Scan for the cell matching the given text and deliver its [x, y] coordinate at center. 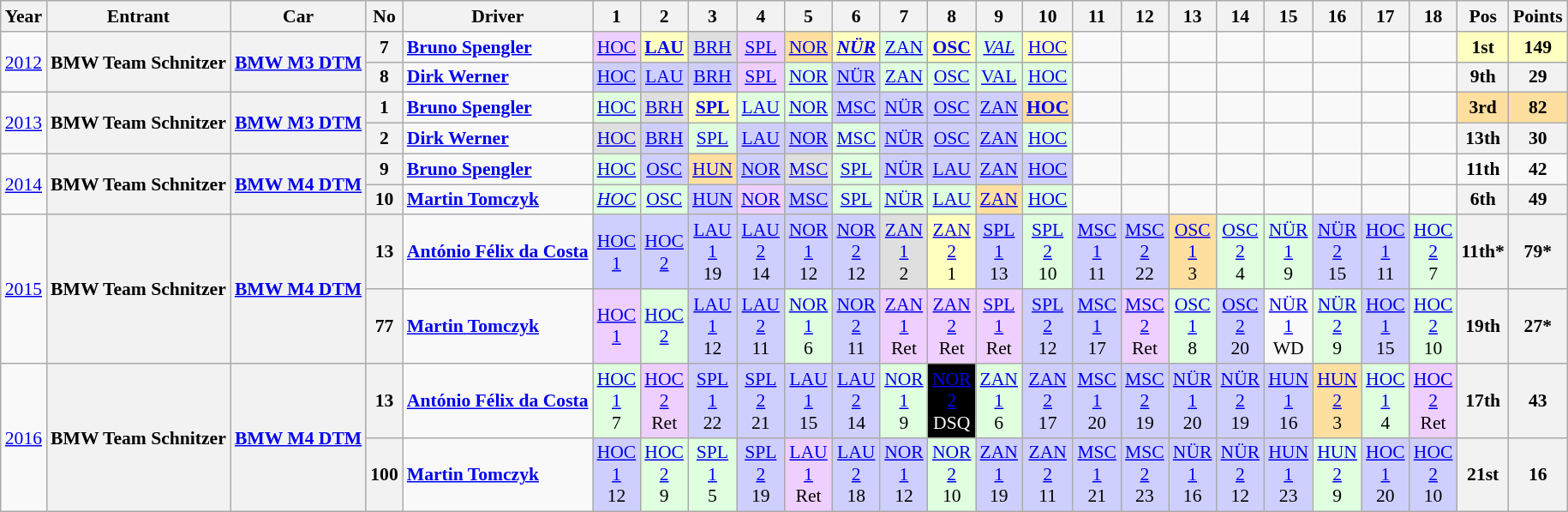
19th [1482, 326]
77 [384, 326]
MSC2Ret [1145, 326]
49 [1538, 200]
17th [1482, 401]
3rd [1482, 108]
HUN23 [1337, 401]
MSC121 [1097, 475]
MSC117 [1097, 326]
Points [1538, 16]
Car [298, 16]
11th [1482, 169]
29 [1538, 77]
NOR210 [952, 475]
2014 [24, 184]
LAU218 [856, 475]
HOC112 [617, 475]
NOR212 [856, 252]
HUN29 [1337, 475]
MSC222 [1145, 252]
MSC120 [1097, 401]
27* [1538, 326]
OSC220 [1240, 326]
15 [1289, 16]
HOC111 [1385, 252]
14 [1240, 16]
11 [1097, 16]
ZAN2Ret [952, 326]
30 [1538, 139]
NÜR116 [1193, 475]
42 [1538, 169]
ZAN12 [904, 252]
OSC24 [1240, 252]
ZAN1Ret [904, 326]
4 [761, 16]
HOC120 [1385, 475]
HUN116 [1289, 401]
NÜR1WD [1289, 326]
6th [1482, 200]
43 [1538, 401]
21st [1482, 475]
NÜR215 [1337, 252]
LAU112 [713, 326]
NOR2DSQ [952, 401]
MSC219 [1145, 401]
12 [1145, 16]
OSC18 [1193, 326]
9th [1482, 77]
82 [1538, 108]
LAU119 [713, 252]
2013 [24, 123]
NOR16 [809, 326]
17 [1385, 16]
ZAN21 [952, 252]
NÜR19 [1289, 252]
ZAN119 [999, 475]
Entrant [139, 16]
SPL113 [999, 252]
ZAN217 [1047, 401]
ZAN211 [1047, 475]
NOR211 [856, 326]
11th* [1482, 252]
3 [713, 16]
NÜR219 [1240, 401]
SPL221 [761, 401]
SPL15 [713, 475]
NÜR212 [1240, 475]
13th [1482, 139]
SPL210 [1047, 252]
HUN123 [1289, 475]
NÜR120 [1193, 401]
SPL219 [761, 475]
HOC17 [617, 401]
MSC111 [1097, 252]
5 [809, 16]
2016 [24, 437]
ZAN16 [999, 401]
HOC115 [1385, 326]
Year [24, 16]
NÜR29 [1337, 326]
NOR19 [904, 401]
SPL1Ret [999, 326]
HOC27 [1433, 252]
SPL212 [1047, 326]
100 [384, 475]
79* [1538, 252]
Pos [1482, 16]
149 [1538, 47]
1st [1482, 47]
No [384, 16]
Driver [498, 16]
LAU115 [809, 401]
SPL122 [713, 401]
LAU211 [761, 326]
HOC14 [1385, 401]
6 [856, 16]
HOC29 [664, 475]
OSC13 [1193, 252]
2015 [24, 290]
18 [1433, 16]
MSC223 [1145, 475]
2012 [24, 62]
LAU1Ret [809, 475]
